Determine the [x, y] coordinate at the center of the cell enclosing the given text.  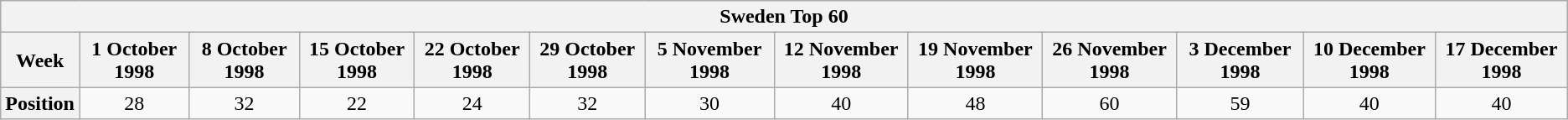
Sweden Top 60 [784, 17]
10 December 1998 [1369, 60]
28 [134, 103]
48 [975, 103]
30 [709, 103]
22 [357, 103]
24 [472, 103]
17 December 1998 [1502, 60]
8 October 1998 [245, 60]
19 November 1998 [975, 60]
5 November 1998 [709, 60]
Week [40, 60]
3 December 1998 [1240, 60]
26 November 1998 [1110, 60]
1 October 1998 [134, 60]
59 [1240, 103]
Position [40, 103]
60 [1110, 103]
29 October 1998 [587, 60]
22 October 1998 [472, 60]
15 October 1998 [357, 60]
12 November 1998 [841, 60]
